Detect which cell encompasses the target text, then output its (x, y) center coordinate. 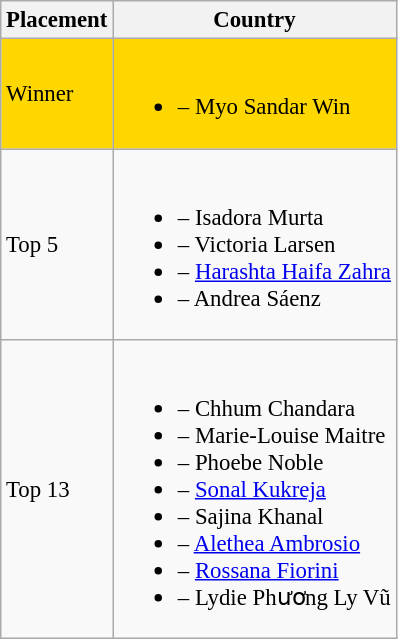
– Chhum Chandara – Marie-Louise Maitre – Phoebe Noble – Sonal Kukreja – Sajina Khanal – Alethea Ambrosio – Rossana Fiorini – Lydie Phương Ly Vũ (255, 490)
– Myo Sandar Win (255, 94)
Placement (57, 20)
Winner (57, 94)
Country (255, 20)
Top 5 (57, 244)
Top 13 (57, 490)
– Isadora Murta – Victoria Larsen – Harashta Haifa Zahra – Andrea Sáenz (255, 244)
